Return the [x, y] coordinate for the center point of the cell that contains the specified text.  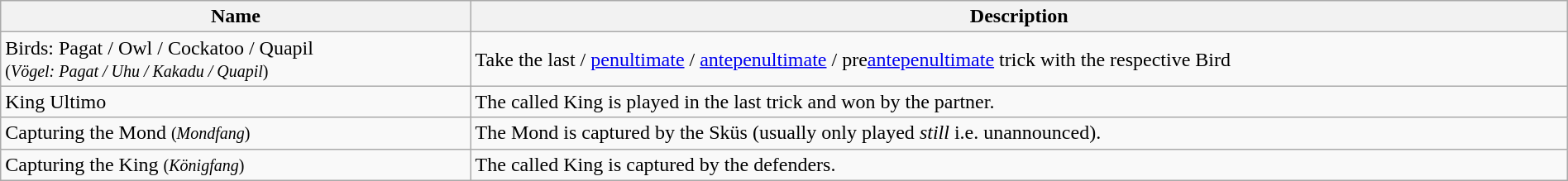
The called King is captured by the defenders. [1019, 164]
Birds: Pagat / Owl / Cockatoo / Quapil(Vögel: Pagat / Uhu / Kakadu / Quapil) [236, 60]
The called King is played in the last trick and won by the partner. [1019, 102]
The Mond is captured by the Sküs (usually only played still i.e. unannounced). [1019, 133]
Name [236, 17]
Take the last / penultimate / antepenultimate / preantepenultimate trick with the respective Bird [1019, 60]
Capturing the Mond (Mondfang) [236, 133]
King Ultimo [236, 102]
Description [1019, 17]
Capturing the King (Königfang) [236, 164]
